Output the [X, Y] coordinate of the center of the cell containing the given text.  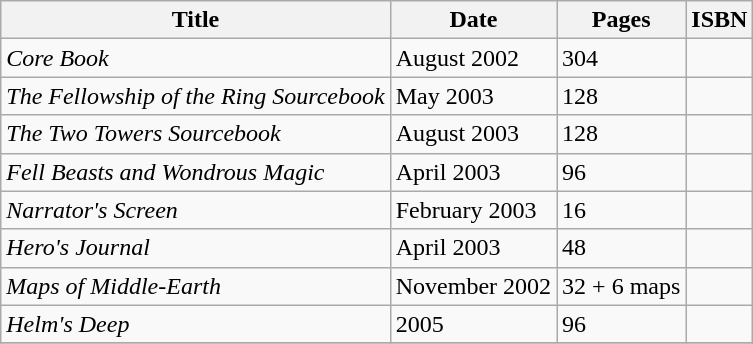
August 2002 [473, 58]
304 [622, 58]
The Two Towers Sourcebook [196, 134]
Hero's Journal [196, 248]
2005 [473, 324]
Pages [622, 20]
Fell Beasts and Wondrous Magic [196, 172]
Core Book [196, 58]
May 2003 [473, 96]
Title [196, 20]
32 + 6 maps [622, 286]
Narrator's Screen [196, 210]
August 2003 [473, 134]
Helm's Deep [196, 324]
ISBN [720, 20]
Maps of Middle-Earth [196, 286]
The Fellowship of the Ring Sourcebook [196, 96]
February 2003 [473, 210]
16 [622, 210]
November 2002 [473, 286]
48 [622, 248]
Date [473, 20]
